Determine the (x, y) coordinate at the center of the cell enclosing the given text.  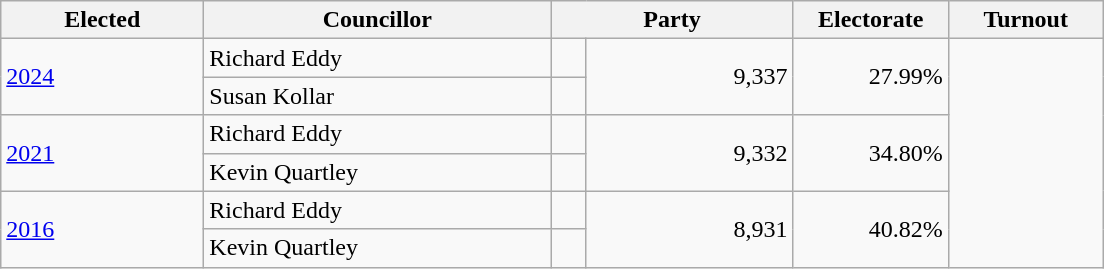
2024 (102, 77)
Party (672, 20)
9,332 (690, 153)
Elected (102, 20)
27.99% (870, 77)
34.80% (870, 153)
Susan Kollar (378, 96)
2016 (102, 229)
8,931 (690, 229)
9,337 (690, 77)
40.82% (870, 229)
2021 (102, 153)
Electorate (870, 20)
Councillor (378, 20)
Turnout (1026, 20)
